Find where the given text appears and provide that cell's center as (x, y) coordinate. 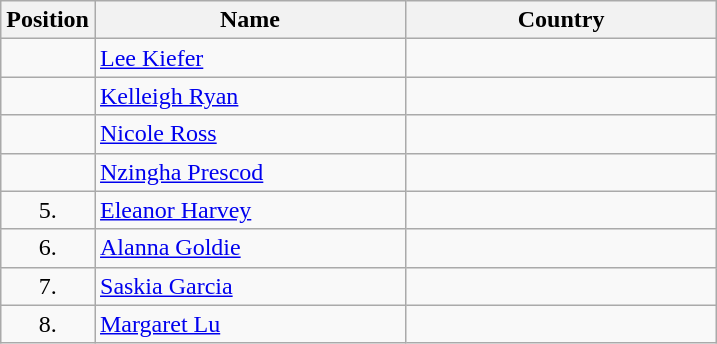
Nzingha Prescod (250, 172)
Position (48, 20)
Margaret Lu (250, 324)
5. (48, 210)
Kelleigh Ryan (250, 96)
Eleanor Harvey (250, 210)
Name (250, 20)
8. (48, 324)
Country (562, 20)
7. (48, 286)
Lee Kiefer (250, 58)
Saskia Garcia (250, 286)
Alanna Goldie (250, 248)
6. (48, 248)
Nicole Ross (250, 134)
